From the cell containing the given text, extract its center point as [X, Y] coordinate. 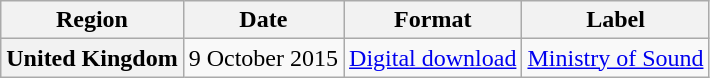
Region [92, 20]
Ministry of Sound [616, 58]
Digital download [433, 58]
United Kingdom [92, 58]
Label [616, 20]
Date [263, 20]
Format [433, 20]
9 October 2015 [263, 58]
